Identify which cell holds the provided text, then report its [X, Y] central coordinate. 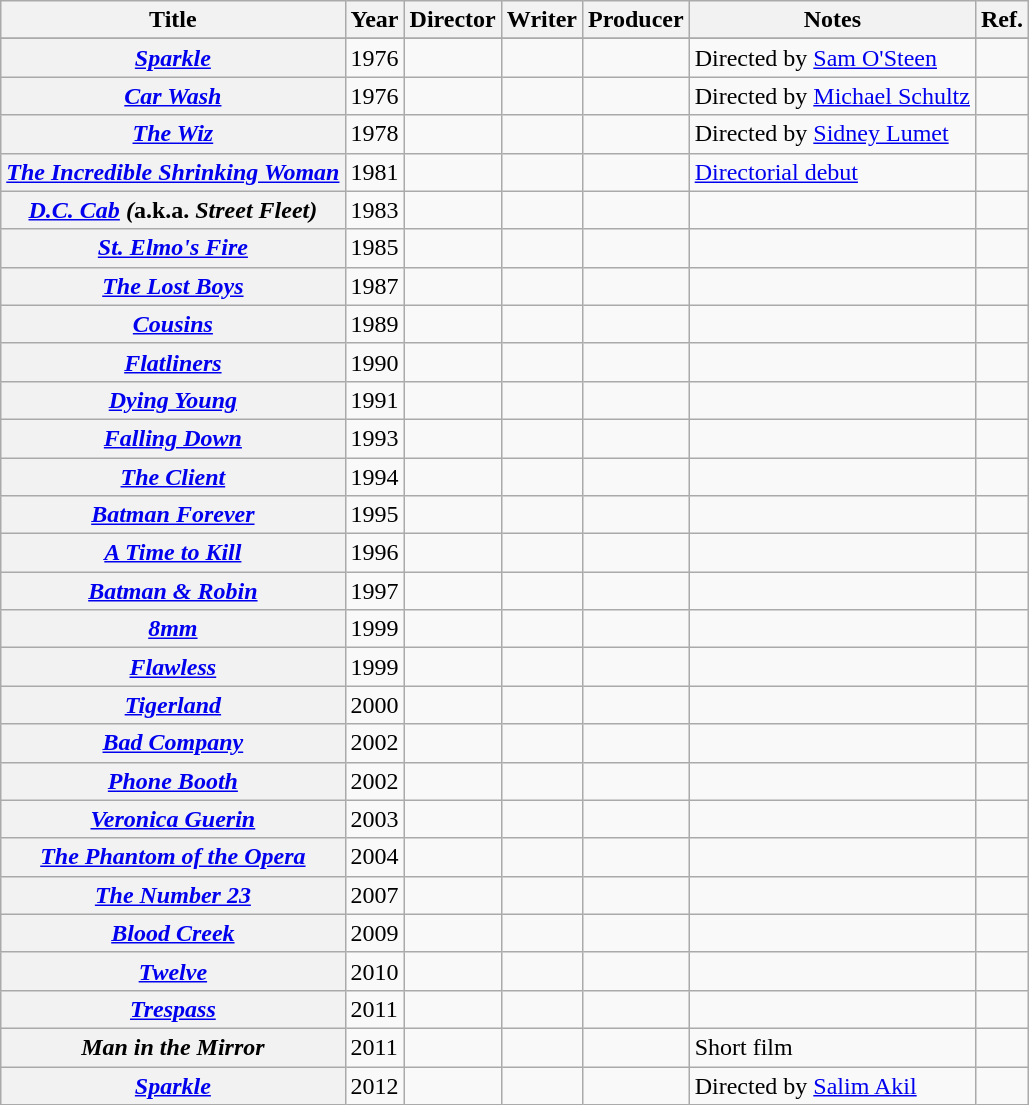
1989 [374, 324]
2000 [374, 705]
1983 [374, 210]
1978 [374, 134]
1985 [374, 248]
2009 [374, 933]
1995 [374, 515]
Directed by Sidney Lumet [832, 134]
Bad Company [173, 743]
Cousins [173, 324]
Dying Young [173, 400]
Man in the Mirror [173, 1047]
The Wiz [173, 134]
The Lost Boys [173, 286]
Directed by Sam O'Steen [832, 58]
1991 [374, 400]
The Number 23 [173, 895]
Producer [636, 20]
St. Elmo's Fire [173, 248]
Flawless [173, 667]
Batman & Robin [173, 591]
Notes [832, 20]
2007 [374, 895]
Director [452, 20]
Twelve [173, 971]
1981 [374, 172]
Tigerland [173, 705]
Car Wash [173, 96]
Writer [542, 20]
2004 [374, 857]
2010 [374, 971]
The Phantom of the Opera [173, 857]
8mm [173, 629]
1990 [374, 362]
Title [173, 20]
D.C. Cab (a.k.a. Street Fleet) [173, 210]
1996 [374, 553]
Veronica Guerin [173, 819]
Batman Forever [173, 515]
1994 [374, 477]
Trespass [173, 1009]
1997 [374, 591]
1987 [374, 286]
2003 [374, 819]
Falling Down [173, 438]
Flatliners [173, 362]
2012 [374, 1085]
Short film [832, 1047]
Blood Creek [173, 933]
Directed by Michael Schultz [832, 96]
The Incredible Shrinking Woman [173, 172]
A Time to Kill [173, 553]
Year [374, 20]
The Client [173, 477]
Directed by Salim Akil [832, 1085]
1993 [374, 438]
Directorial debut [832, 172]
Ref. [1002, 20]
Phone Booth [173, 781]
